Return (x, y) of the center of cell containing provided text 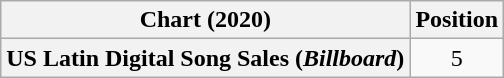
Chart (2020) (206, 20)
5 (457, 58)
US Latin Digital Song Sales (Billboard) (206, 58)
Position (457, 20)
